Determine the (x, y) coordinate at the center of the cell enclosing the given text.  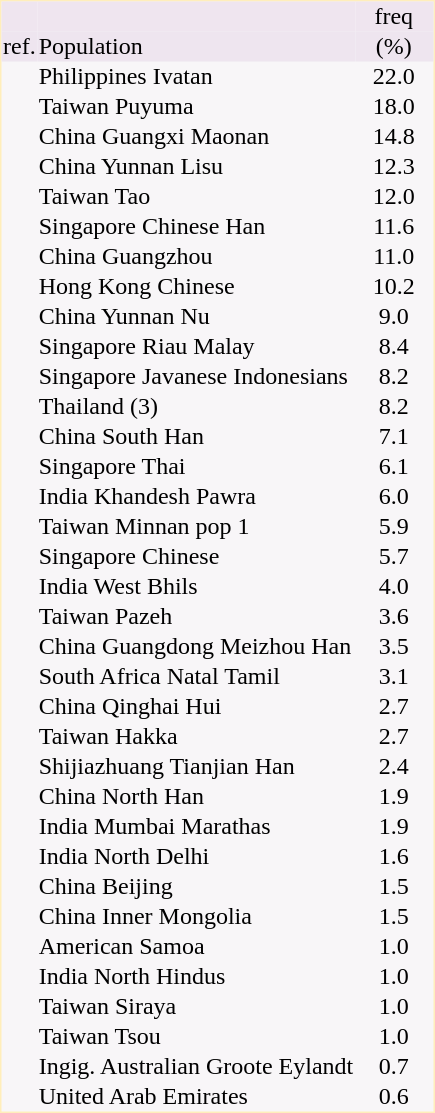
Ingig. Australian Groote Eylandt (196, 1067)
China Inner Mongolia (196, 917)
India North Hindus (196, 977)
Philippines Ivatan (196, 77)
American Samoa (196, 947)
China Yunnan Lisu (196, 167)
3.5 (394, 647)
China Guangdong Meizhou Han (196, 647)
China Guangxi Maonan (196, 137)
12.3 (394, 167)
Singapore Chinese Han (196, 227)
Singapore Thai (196, 467)
Shijiazhuang Tianjian Han (196, 767)
5.9 (394, 527)
11.0 (394, 257)
Taiwan Hakka (196, 737)
India Khandesh Pawra (196, 497)
China Yunnan Nu (196, 317)
14.8 (394, 137)
11.6 (394, 227)
ref. (20, 47)
3.1 (394, 677)
India Mumbai Marathas (196, 827)
4.0 (394, 587)
Hong Kong Chinese (196, 287)
Taiwan Tsou (196, 1037)
Taiwan Minnan pop 1 (196, 527)
Taiwan Tao (196, 197)
1.6 (394, 857)
China South Han (196, 437)
India West Bhils (196, 587)
2.4 (394, 767)
China Beijing (196, 887)
Taiwan Pazeh (196, 617)
Singapore Javanese Indonesians (196, 377)
8.4 (394, 347)
18.0 (394, 107)
China Guangzhou (196, 257)
China North Han (196, 797)
(%) (394, 47)
5.7 (394, 557)
0.6 (394, 1097)
7.1 (394, 437)
22.0 (394, 77)
Thailand (3) (196, 407)
Singapore Chinese (196, 557)
Singapore Riau Malay (196, 347)
0.7 (394, 1067)
Taiwan Puyuma (196, 107)
6.1 (394, 467)
freq (394, 17)
India North Delhi (196, 857)
United Arab Emirates (196, 1097)
12.0 (394, 197)
6.0 (394, 497)
China Qinghai Hui (196, 707)
9.0 (394, 317)
10.2 (394, 287)
South Africa Natal Tamil (196, 677)
Taiwan Siraya (196, 1007)
3.6 (394, 617)
Population (196, 47)
